Detect which cell encompasses the target text, then output its [x, y] center coordinate. 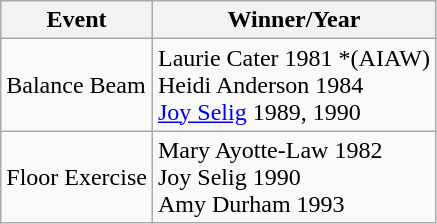
Floor Exercise [77, 177]
Winner/Year [294, 20]
Laurie Cater 1981 *(AIAW)Heidi Anderson 1984Joy Selig 1989, 1990 [294, 85]
Mary Ayotte-Law 1982Joy Selig 1990Amy Durham 1993 [294, 177]
Balance Beam [77, 85]
Event [77, 20]
